Identify which cell holds the provided text, then report its [X, Y] central coordinate. 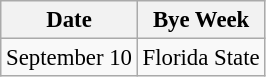
Bye Week [201, 20]
Florida State [201, 58]
Date [69, 20]
September 10 [69, 58]
